Scan for the cell matching the given text and deliver its [x, y] coordinate at center. 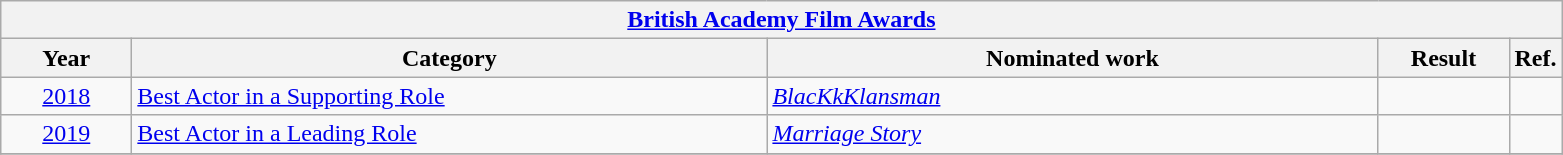
Year [66, 58]
Nominated work [1072, 58]
Best Actor in a Supporting Role [450, 96]
Category [450, 58]
Ref. [1536, 58]
Result [1444, 58]
British Academy Film Awards [782, 20]
2018 [66, 96]
Best Actor in a Leading Role [450, 134]
BlacKkKlansman [1072, 96]
2019 [66, 134]
Marriage Story [1072, 134]
